Return [X, Y] of the center of cell containing provided text 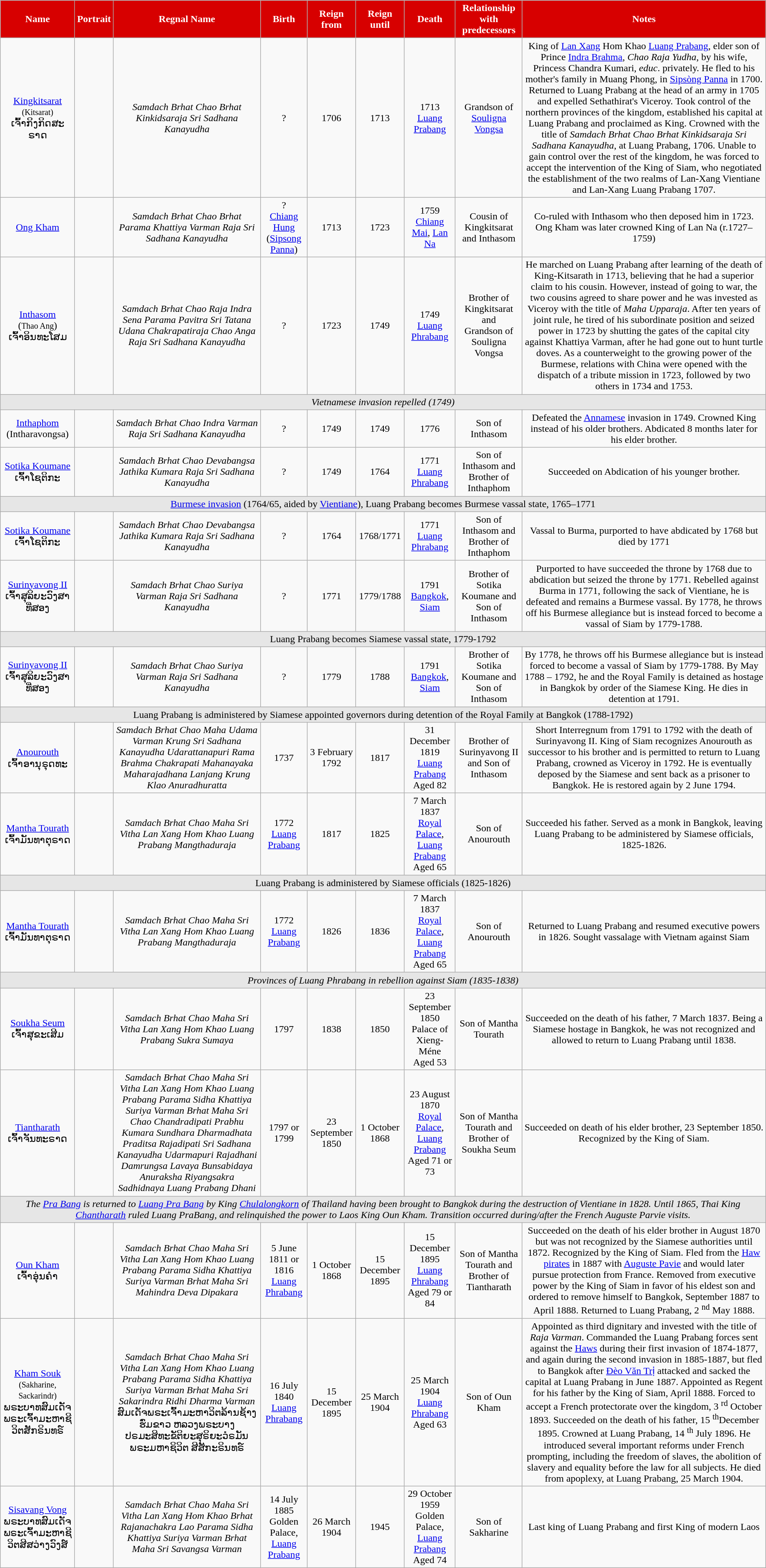
1759Chiang Mai, Lan Na [430, 227]
31 December 1819Luang PrabangAged 82 [430, 758]
Portrait [94, 19]
Samdach Brhat Chao Brhat Kinkidsaraja Sri Sadhana Kanayudha [187, 118]
1836 [380, 932]
1945 [380, 1527]
Kham Souk(Sakharine, Sackarindr)ພຣະບາທສົມເດັຈພຣະເຈົ້າມະຫາຊີວິຕສັກຣິນທຣ໌ [38, 1402]
Sisavang Vongພຣະບາທສົມເດັຈພຣະເຈົ້າມະຫາຊີວິຕສີສວ່າງວົງສ໌ [38, 1527]
Son of Mantha Tourath and Brother of Tiantharath [489, 1270]
1797 or 1799 [284, 1133]
3 February 1792 [331, 758]
Returned to Luang Prabang and resumed executive powers in 1826. Sought vassalage with Vietnam against Siam [644, 932]
1749Luang Phrabang [430, 326]
Luang Prabang is administered by Siamese officials (1825-1826) [383, 883]
Vassal to Burma, purported to have abdicated by 1768 but died by 1771 [644, 536]
1779 [331, 677]
Provinces of Luang Phrabang in rebellion against Siam (1835-1838) [383, 980]
23 August 1870Royal Palace, Luang PrabangAged 71 or 73 [430, 1133]
Oun Khamເຈົ້າອຸ່ນຄຳ [38, 1270]
Death [430, 19]
1779/1788 [380, 596]
Son of Mantha Tourath [489, 1029]
25 March 1904Luang PhrabangAged 63 [430, 1402]
Luang Prabang becomes Siamese vassal state, 1779-1792 [383, 639]
1788 [380, 677]
23 September 1850Palace of Xieng-MéneAged 53 [430, 1029]
Luang Prabang is administered by Siamese appointed governors during detention of the Royal Family at Bangkok (1788-1792) [383, 714]
Reign until [380, 19]
1825 [380, 834]
Samdach Brhat Chao Maha Sri Vitha Lan Xang Hom Khao Luang Prabang Sukra Sumaya [187, 1029]
Samdach Brhat Chao Brhat Parama Khattiya Varman Raja Sri Sadhana Kanayudha [187, 227]
23 September 1850 [331, 1133]
Samdach Brhat Chao Maha Sri Vitha Lan Xang Hom Khao Luang Prabang Parama Sidha Khattiya Suriya Varman Brhat Maha Sri Mahindra Deva Dipakara [187, 1270]
Samdach Brhat Chao Raja Indra Sena Parama Pavitra Sri Tatana Udana Chakrapatiraja Chao Anga Raja Sri Sadhana Kanayudha [187, 326]
Samdach Brhat Chao Maha Sri Vitha Lan Xang Hom Khao Brhat Rajanachakra Lao Parama Sidha Khattiya Suriya Varman Brhat Maha Sri Savangsa Varman [187, 1527]
25 March 1904 [380, 1402]
Birth [284, 19]
Co-ruled with Inthasom who then deposed him in 1723. Ong Kham was later crowned King of Lan Na (r.1727–1759) [644, 227]
1776 [430, 429]
Name [38, 19]
1713Luang Prabang [430, 118]
Son of Inthasom [489, 429]
1826 [331, 932]
1706 [331, 118]
Anourouthເຈົ້າອານຸຣຸດທະ [38, 758]
Defeated the Annamese invasion in 1749. Crowned King instead of his older brothers. Abdicated 8 months later for his elder brother. [644, 429]
Succeeded on death of his elder brother, 23 September 1850. Recognized by the King of Siam. [644, 1133]
Son of Sakharine [489, 1527]
Soukha Seumເຈົ້າສຸຂະເສີມ [38, 1029]
29 October 1959Golden Palace, Luang PrabangAged 74 [430, 1527]
16 July 1840Luang Phrabang [284, 1402]
Brother of Surinyavong II and Son of Inthasom [489, 758]
Tiantharathເຈົ້າຈັນທະຣາດ [38, 1133]
1771 [331, 596]
Last king of Luang Prabang and first King of modern Laos [644, 1527]
Inthaphom (Intharavongsa) [38, 429]
Samdach Brhat Chao Indra Varman Raja Sri Sadhana Kanayudha [187, 429]
Burmese invasion (1764/65, aided by Vientiane), Luang Prabang becomes Burmese vassal state, 1765–1771 [383, 504]
1797 [284, 1029]
14 July 1885Golden Palace, Luang Prabang [284, 1527]
15 December 1895Luang PhrabangAged 79 or 84 [430, 1270]
?Chiang Hung (Sipsong Panna) [284, 227]
Notes [644, 19]
Grandson of Souligna Vongsa [489, 118]
Vietnamese invasion repelled (1749) [383, 402]
Succeeded his father. Served as a monk in Bangkok, leaving Luang Prabang to be administered by Siamese officials, 1825-1826. [644, 834]
Kingkitsarat(Kitsarat)ເຈົ້າກິງກິດສະຣາດ [38, 118]
Ong Kham [38, 227]
26 March 1904 [331, 1527]
Relationship with predecessors [489, 19]
Son of Mantha Tourath and Brother of Soukha Seum [489, 1133]
Regnal Name [187, 19]
Son of Oun Kham [489, 1402]
Inthasom(Thao Ang)ເຈົ້າອິນທະໂສມ [38, 326]
1737 [284, 758]
Reign from [331, 19]
1850 [380, 1029]
Cousin of Kingkitsarat and Inthasom [489, 227]
1768/1771 [380, 536]
1838 [331, 1029]
Brother of Kingkitsarat and Grandson of Souligna Vongsa [489, 326]
5 June 1811 or 1816Luang Phrabang [284, 1270]
Succeeded on Abdication of his younger brother. [644, 472]
